Find where the given text appears and provide that cell's center as [x, y] coordinate. 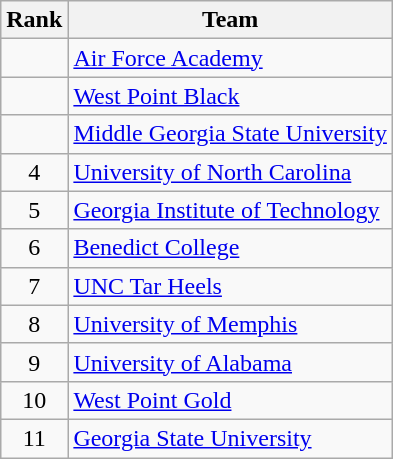
Team [230, 20]
7 [34, 286]
Air Force Academy [230, 58]
University of Alabama [230, 362]
Georgia State University [230, 438]
Benedict College [230, 248]
West Point Black [230, 96]
11 [34, 438]
5 [34, 210]
West Point Gold [230, 400]
10 [34, 400]
UNC Tar Heels [230, 286]
6 [34, 248]
4 [34, 172]
Georgia Institute of Technology [230, 210]
Middle Georgia State University [230, 134]
8 [34, 324]
9 [34, 362]
Rank [34, 20]
University of North Carolina [230, 172]
University of Memphis [230, 324]
